Detect which cell encompasses the target text, then output its [x, y] center coordinate. 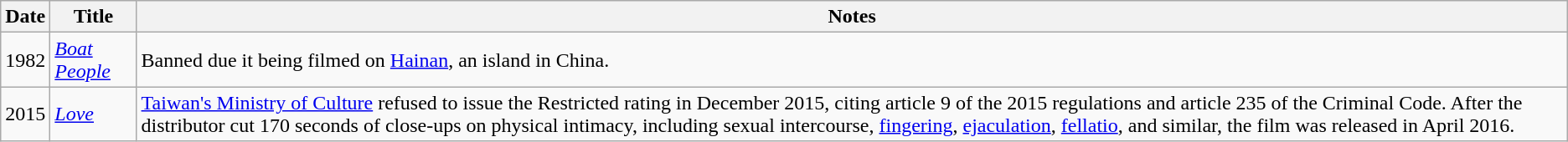
2015 [25, 114]
Boat People [94, 60]
Banned due it being filmed on Hainan, an island in China. [852, 60]
1982 [25, 60]
Date [25, 17]
Love [94, 114]
Notes [852, 17]
Title [94, 17]
